Identify which cell holds the provided text, then report its [X, Y] central coordinate. 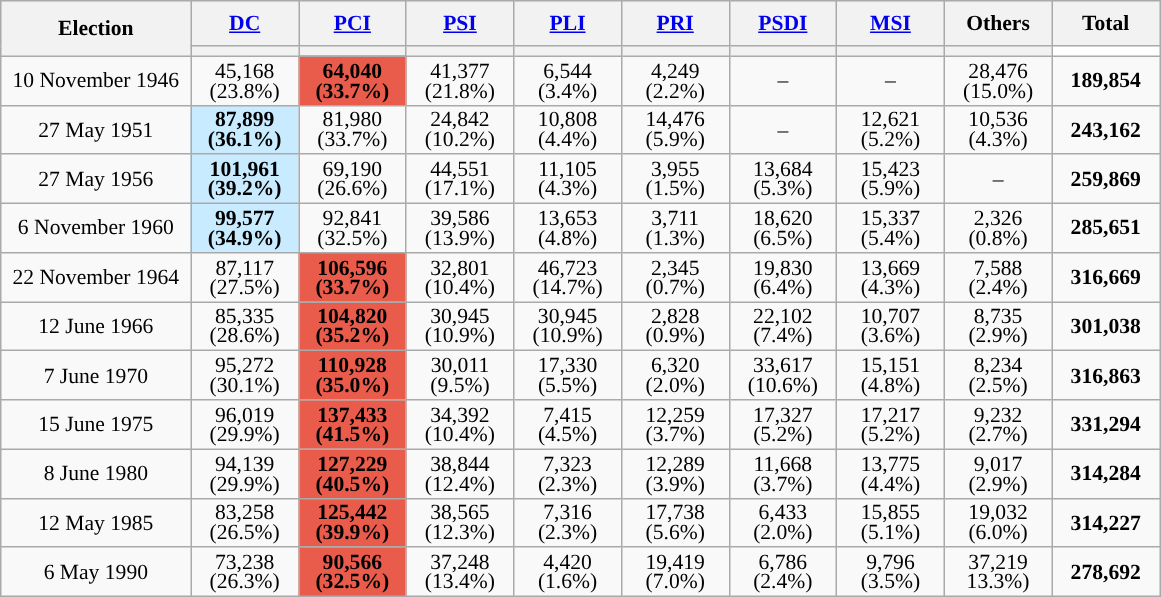
17,327 (5.2%) [783, 424]
12 May 1985 [96, 522]
27 May 1951 [96, 130]
7,588 (2.4%) [998, 278]
7 June 1970 [96, 376]
4,249 (2.2%) [675, 80]
15,151 (4.8%) [891, 376]
22 November 1964 [96, 278]
81,980 (33.7%) [352, 130]
12,289 (3.9%) [675, 474]
3,955 (1.5%) [675, 180]
6,433 (2.0%) [783, 522]
15,855 (5.1%) [891, 522]
101,961 (39.2%) [245, 180]
11,105 (4.3%) [568, 180]
3,711 (1.3%) [675, 228]
9,232 (2.7%) [998, 424]
92,841 (32.5%) [352, 228]
PSDI [783, 24]
38,844 (12.4%) [460, 474]
12,621 (5.2%) [891, 130]
Total [1106, 24]
94,139 (29.9%) [245, 474]
127,229 (40.5%) [352, 474]
46,723 (14.7%) [568, 278]
243,162 [1106, 130]
4,420 (1.6%) [568, 572]
99,577 (34.9%) [245, 228]
17,738 (5.6%) [675, 522]
331,294 [1106, 424]
6,320 (2.0%) [675, 376]
110,928 (35.0%) [352, 376]
301,038 [1106, 326]
87,899 (36.1%) [245, 130]
32,801 (10.4%) [460, 278]
10,536 (4.3%) [998, 130]
6,544 (3.4%) [568, 80]
7,316 (2.3%) [568, 522]
259,869 [1106, 180]
45,168(23.8%) [245, 80]
15,423 (5.9%) [891, 180]
44,551 (17.1%) [460, 180]
278,692 [1106, 572]
69,190 (26.6%) [352, 180]
2,828 (0.9%) [675, 326]
64,040 (33.7%) [352, 80]
18,620 (6.5%) [783, 228]
8 June 1980 [96, 474]
24,842 (10.2%) [460, 130]
2,345 (0.7%) [675, 278]
13,775 (4.4%) [891, 474]
Others [998, 24]
28,476 (15.0%) [998, 80]
10 November 1946 [96, 80]
DC [245, 24]
27 May 1956 [96, 180]
87,117 (27.5%) [245, 278]
7,415 (4.5%) [568, 424]
PRI [675, 24]
12 June 1966 [96, 326]
10,707 (3.6%) [891, 326]
2,326 (0.8%) [998, 228]
MSI [891, 24]
17,217 (5.2%) [891, 424]
Election [96, 28]
PCI [352, 24]
189,854 [1106, 80]
34,392 (10.4%) [460, 424]
10,808 (4.4%) [568, 130]
83,258 (26.5%) [245, 522]
38,565 (12.3%) [460, 522]
17,330 (5.5%) [568, 376]
316,863 [1106, 376]
314,227 [1106, 522]
285,651 [1106, 228]
15 June 1975 [96, 424]
22,102 (7.4%) [783, 326]
6,786 (2.4%) [783, 572]
104,820 (35.2%) [352, 326]
15,337 (5.4%) [891, 228]
37,219 13.3%) [998, 572]
33,617 (10.6%) [783, 376]
314,284 [1106, 474]
96,019 (29.9%) [245, 424]
19,419 (7.0%) [675, 572]
19,830 (6.4%) [783, 278]
11,668 (3.7%) [783, 474]
13,684 (5.3%) [783, 180]
13,653 (4.8%) [568, 228]
316,669 [1106, 278]
37,248 (13.4%) [460, 572]
30,011 (9.5%) [460, 376]
PSI [460, 24]
73,238 (26.3%) [245, 572]
9,796 (3.5%) [891, 572]
41,377 (21.8%) [460, 80]
8,735 (2.9%) [998, 326]
8,234 (2.5%) [998, 376]
6 November 1960 [96, 228]
95,272 (30.1%) [245, 376]
14,476 (5.9%) [675, 130]
6 May 1990 [96, 572]
7,323 (2.3%) [568, 474]
PLI [568, 24]
19,032 (6.0%) [998, 522]
12,259 (3.7%) [675, 424]
137,433 (41.5%) [352, 424]
13,669 (4.3%) [891, 278]
106,596 (33.7%) [352, 278]
85,335 (28.6%) [245, 326]
39,586 (13.9%) [460, 228]
90,566 (32.5%) [352, 572]
9,017 (2.9%) [998, 474]
125,442 (39.9%) [352, 522]
